Search for the cell housing the specified text and yield its (x, y) center coordinate. 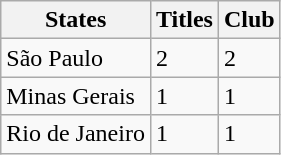
São Paulo (76, 58)
Rio de Janeiro (76, 134)
States (76, 20)
Minas Gerais (76, 96)
Club (249, 20)
Titles (184, 20)
